Identify which cell holds the provided text, then report its [x, y] central coordinate. 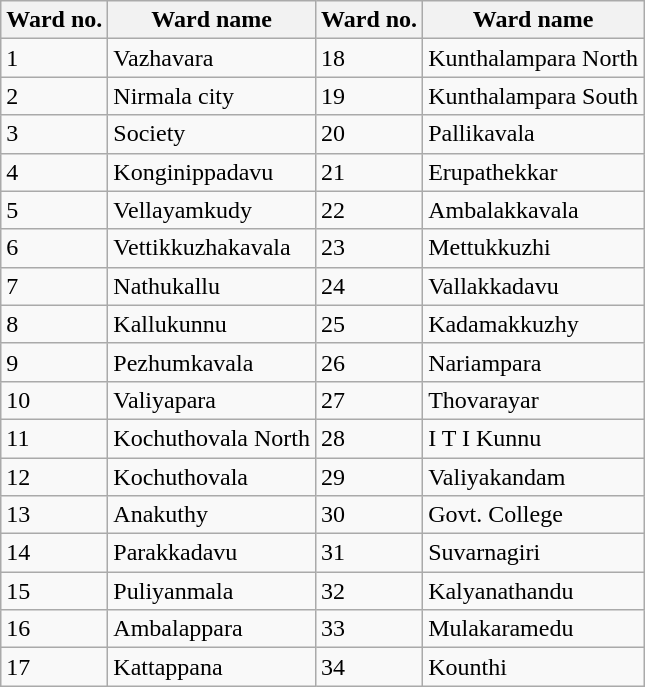
1 [54, 58]
11 [54, 438]
3 [54, 134]
Nathukallu [212, 286]
18 [370, 58]
Kunthalampara South [534, 96]
Puliyanmala [212, 591]
Kadamakkuzhy [534, 324]
22 [370, 210]
Vettikkuzhakavala [212, 248]
32 [370, 591]
7 [54, 286]
Kallukunnu [212, 324]
Ambalakkavala [534, 210]
Kunthalampara North [534, 58]
27 [370, 400]
I T I Kunnu [534, 438]
31 [370, 553]
Kounthi [534, 667]
Kalyanathandu [534, 591]
19 [370, 96]
12 [54, 477]
13 [54, 515]
Vallakkadavu [534, 286]
24 [370, 286]
21 [370, 172]
6 [54, 248]
20 [370, 134]
14 [54, 553]
15 [54, 591]
Suvarnagiri [534, 553]
Pezhumkavala [212, 362]
17 [54, 667]
30 [370, 515]
2 [54, 96]
Erupathekkar [534, 172]
Nariampara [534, 362]
26 [370, 362]
9 [54, 362]
4 [54, 172]
Kochuthovala North [212, 438]
34 [370, 667]
28 [370, 438]
Mettukkuzhi [534, 248]
Kattappana [212, 667]
8 [54, 324]
Parakkadavu [212, 553]
Pallikavala [534, 134]
Thovarayar [534, 400]
Kochuthovala [212, 477]
Vazhavara [212, 58]
Valiyapara [212, 400]
Govt. College [534, 515]
23 [370, 248]
29 [370, 477]
Mulakaramedu [534, 629]
Ambalappara [212, 629]
16 [54, 629]
Anakuthy [212, 515]
Nirmala city [212, 96]
Society [212, 134]
Konginippadavu [212, 172]
Vellayamkudy [212, 210]
10 [54, 400]
5 [54, 210]
25 [370, 324]
33 [370, 629]
Valiyakandam [534, 477]
